Identify which cell holds the provided text, then report its (x, y) central coordinate. 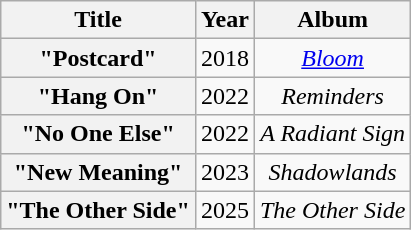
The Other Side (332, 210)
2023 (224, 172)
Bloom (332, 58)
"Postcard" (98, 58)
"The Other Side" (98, 210)
A Radiant Sign (332, 134)
Title (98, 20)
"Hang On" (98, 96)
Album (332, 20)
2025 (224, 210)
Year (224, 20)
Shadowlands (332, 172)
Reminders (332, 96)
"New Meaning" (98, 172)
2018 (224, 58)
"No One Else" (98, 134)
